Pinpoint the cell where the given text exists, returning its [x, y] midpoint coordinate. 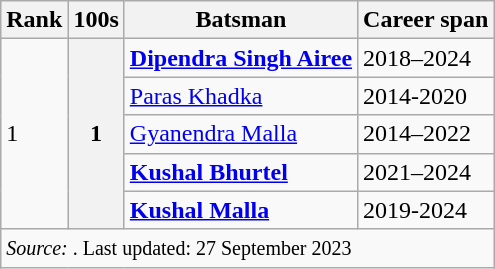
Rank [34, 20]
2021–2024 [426, 172]
Career span [426, 20]
Gyanendra Malla [240, 134]
Kushal Bhurtel [240, 172]
Source: . Last updated: 27 September 2023 [248, 248]
2014–2022 [426, 134]
2018–2024 [426, 58]
Kushal Malla [240, 210]
Paras Khadka [240, 96]
100s [96, 20]
2019-2024 [426, 210]
Batsman [240, 20]
Dipendra Singh Airee [240, 58]
2014-2020 [426, 96]
